Pinpoint the cell where the given text exists, returning its (X, Y) midpoint coordinate. 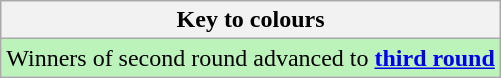
Key to colours (251, 20)
Winners of second round advanced to third round (251, 58)
